Return the (x, y) coordinate for the center point of the cell that contains the specified text.  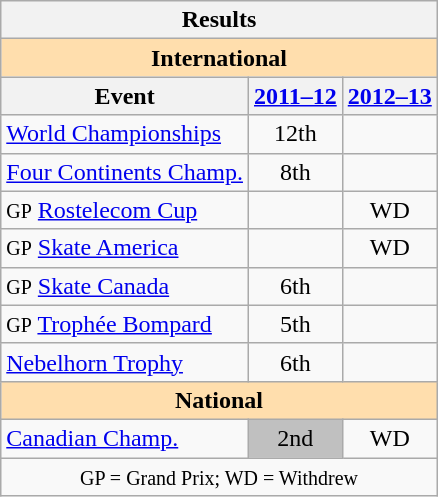
Results (220, 20)
2011–12 (295, 96)
2012–13 (390, 96)
GP Rostelecom Cup (125, 210)
GP = Grand Prix; WD = Withdrew (220, 477)
2nd (295, 438)
8th (295, 172)
International (220, 58)
Nebelhorn Trophy (125, 362)
Canadian Champ. (125, 438)
GP Skate Canada (125, 286)
World Championships (125, 134)
Event (125, 96)
5th (295, 324)
National (220, 400)
GP Skate America (125, 248)
12th (295, 134)
Four Continents Champ. (125, 172)
GP Trophée Bompard (125, 324)
